From the cell containing the given text, extract its center point as (X, Y) coordinate. 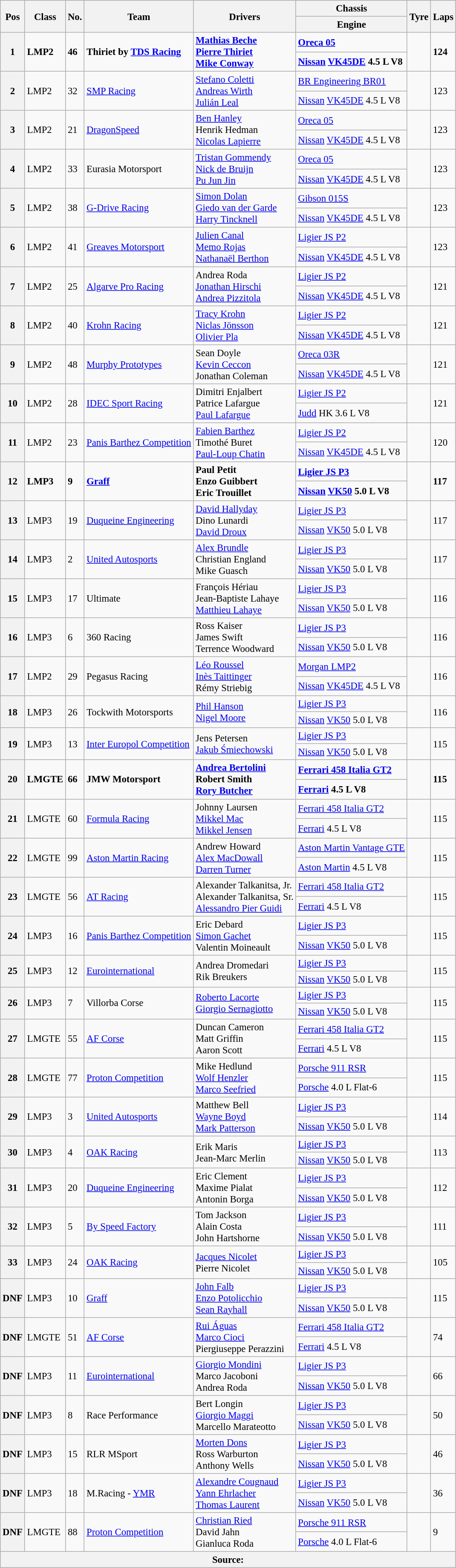
Andrea Roda Jonathan Hirschi Andrea Pizzitola (245, 286)
Drivers (245, 16)
74 (443, 1337)
Sean Doyle Kevin Ceccon Jonathan Coleman (245, 364)
M.Racing - YMR (139, 1493)
14 (13, 559)
Tom Jackson Alain Costa John Hartshorne (245, 1227)
Race Performance (139, 1415)
Tristan Gommendy Nick de Bruijn Pu Jun Jin (245, 169)
113 (443, 1152)
Greaves Motorsport (139, 247)
JMW Motorsport (139, 780)
Andrea Dromedari Rik Breukers (245, 971)
Duncan Cameron Matt Griffin Aaron Scott (245, 1039)
Paul Petit Enzo Guibbert Eric Trouillet (245, 481)
Dimitri Enjalbert Patrice Lafargue Paul Lafargue (245, 403)
Ultimate (139, 598)
Alexandre Cougnaud Yann Ehrlacher Thomas Laurent (245, 1493)
55 (75, 1039)
Alex Brundle Christian England Mike Guasch (245, 559)
88 (75, 1532)
By Speed Factory (139, 1227)
114 (443, 1117)
Roberto Lacorte Giorgio Sernagiotto (245, 1003)
Judd HK 3.6 L V8 (351, 413)
Mike Hedlund Wolf Henzler Marco Seefried (245, 1078)
Phil Hanson Nigel Moore (245, 712)
124 (443, 52)
Gibson 015S (351, 198)
Class (45, 16)
105 (443, 1262)
Tockwith Motorsports (139, 712)
Inter Europol Competition (139, 744)
41 (75, 247)
31 (13, 1188)
40 (75, 325)
Jacques Nicolet Pierre Nicolet (245, 1262)
27 (13, 1039)
Eric Clement Maxime Pialat Antonin Borga (245, 1188)
Pos (13, 16)
DragonSpeed (139, 130)
Thiriet by TDS Racing (139, 52)
50 (443, 1415)
Aston Martin Vantage GTE (351, 848)
Ross Kaiser James Swift Terrence Woodward (245, 637)
Stefano Coletti Andreas Wirth Julián Leal (245, 91)
1 (13, 52)
Team (139, 16)
38 (75, 208)
BR Engineering BR01 (351, 81)
Simon Dolan Giedo van der Garde Harry Tincknell (245, 208)
Alexander Talkanitsa, Jr. Alexander Talkanitsa, Sr. Alessandro Pier Guidi (245, 896)
36 (443, 1493)
David Hallyday Dino Lunardi David Droux (245, 520)
Mathias Beche Pierre Thiriet Mike Conway (245, 52)
Andrea Bertolini Robert Smith Rory Butcher (245, 780)
Pegasus Racing (139, 677)
Rui Águas Marco Cioci Piergiuseppe Perazzini (245, 1337)
Chassis (351, 9)
Villorba Corse (139, 1003)
No. (75, 16)
François Hériau Jean-Baptiste Lahaye Matthieu Lahaye (245, 598)
Aston Martin Racing (139, 858)
111 (443, 1227)
Tyre (418, 16)
IDEC Sport Racing (139, 403)
Krohn Racing (139, 325)
Bert Longin Giorgio Maggi Marcello Marateotto (245, 1415)
Eric Debard Simon Gachet Valentin Moineault (245, 936)
John Falb Enzo Potolicchio Sean Rayhall (245, 1298)
30 (13, 1152)
Giorgio Mondini Marco Jacoboni Andrea Roda (245, 1376)
Christian Ried David Jahn Gianluca Roda (245, 1532)
77 (75, 1078)
Algarve Pro Racing (139, 286)
Fabien Barthez Timothé Buret Paul-Loup Chatin (245, 442)
AT Racing (139, 896)
Tracy Krohn Niclas Jönsson Olivier Pla (245, 325)
Murphy Prototypes (139, 364)
Laps (443, 16)
99 (75, 858)
Matthew Bell Wayne Boyd Mark Patterson (245, 1117)
22 (13, 858)
360 Racing (139, 637)
Oreca 03R (351, 355)
Formula Racing (139, 819)
Julien Canal Memo Rojas Nathanaël Berthon (245, 247)
Ben Hanley Henrik Hedman Nicolas Lapierre (245, 130)
56 (75, 896)
Aston Martin 4.5 L V8 (351, 868)
120 (443, 442)
Léo Roussel Inès Taittinger Rémy Striebig (245, 677)
Andrew Howard Alex MacDowall Darren Turner (245, 858)
SMP Racing (139, 91)
Source: (228, 1559)
Morgan LMP2 (351, 667)
Eurasia Motorsport (139, 169)
51 (75, 1337)
Engine (351, 25)
RLR MSport (139, 1454)
112 (443, 1188)
Erik Maris Jean-Marc Merlin (245, 1152)
Jens Petersen Jakub Śmiechowski (245, 744)
60 (75, 819)
Johnny Laursen Mikkel Mac Mikkel Jensen (245, 819)
48 (75, 364)
G-Drive Racing (139, 208)
Morten Dons Ross Warburton Anthony Wells (245, 1454)
